Extract the [X, Y] coordinate from the center of the cell holding the provided text.  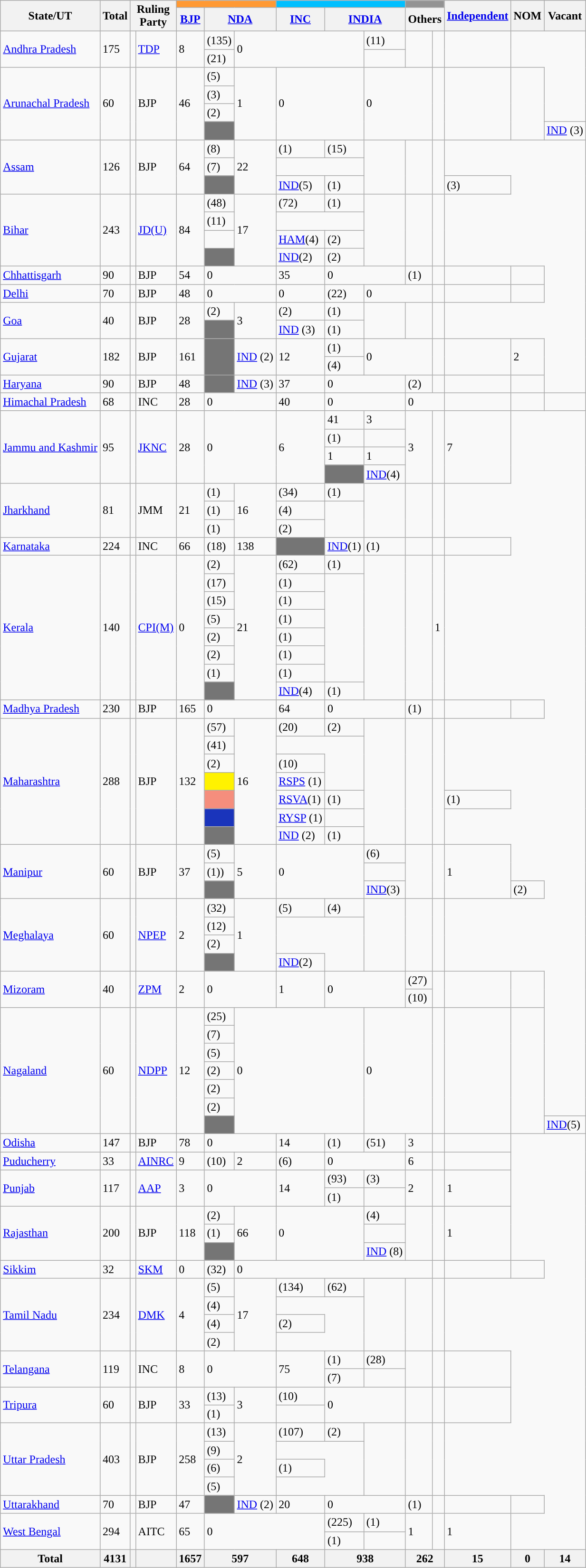
262 [425, 1559]
AITC [156, 1531]
597 [240, 1559]
234 [115, 1314]
(28) [384, 1360]
81 [115, 510]
(93) [344, 1179]
(107) [300, 1432]
(41) [220, 745]
(9) [220, 1450]
ZPM [156, 989]
54 [190, 275]
Nagaland [50, 1070]
403 [115, 1459]
648 [300, 1559]
IND(1) [344, 547]
(22) [344, 293]
Rajasthan [50, 1233]
Punjab [50, 1188]
118 [190, 1233]
938 [365, 1559]
Jharkhand [50, 510]
9 [190, 1161]
(134) [300, 1287]
NDA [240, 19]
119 [115, 1369]
Andhra Pradesh [50, 49]
(27) [419, 980]
IND (8) [384, 1251]
Bihar [50, 230]
35 [300, 275]
243 [115, 230]
Uttarakhand [50, 1504]
182 [115, 357]
Mizoram [50, 989]
Karnataka [50, 547]
147 [115, 1143]
State/UT [50, 16]
230 [115, 709]
Jammu and Kashmir [50, 447]
75 [300, 1369]
5 [255, 872]
Independent [478, 16]
Odisha [50, 1143]
Vacant [565, 16]
22 [255, 167]
Gujarat [50, 357]
165 [190, 709]
32 [115, 1269]
Sikkim [50, 1269]
4 [190, 1314]
SKM [156, 1269]
CPI(M) [156, 628]
68 [115, 402]
NPEP [156, 935]
IND(3) [384, 890]
288 [115, 781]
Tripura [50, 1405]
(225) [344, 1522]
(20) [300, 727]
Haryana [50, 384]
AINRC [156, 1161]
224 [115, 547]
RulingParty [153, 16]
138 [255, 547]
Chhattisgarh [50, 275]
(17) [220, 583]
Himachal Pradesh [50, 402]
INDIA [365, 19]
200 [115, 1233]
140 [115, 628]
Madhya Pradesh [50, 709]
DMK [156, 1314]
NOM [528, 16]
46 [190, 104]
(8) [220, 149]
84 [190, 230]
JKNC [156, 447]
(21) [220, 58]
(12) [220, 926]
JMM [156, 510]
65 [190, 1531]
41 [344, 420]
95 [115, 447]
(25) [220, 1016]
(135) [220, 40]
4131 [115, 1559]
Maharashtra [50, 781]
TDP [156, 49]
Manipur [50, 872]
NDPP [156, 1070]
161 [190, 357]
20 [300, 1504]
JD(U) [156, 230]
(1)) [220, 872]
Meghalaya [50, 935]
47 [190, 1504]
West Bengal [50, 1531]
Uttar Pradesh [50, 1459]
(48) [220, 203]
(18) [220, 547]
Telangana [50, 1369]
294 [115, 1531]
117 [115, 1188]
RSVA(1) [300, 799]
(51) [384, 1143]
RSPS (1) [300, 781]
AAP [156, 1188]
Goa [50, 321]
HAM(4) [300, 239]
Tamil Nadu [50, 1314]
Puducherry [50, 1161]
15 [478, 1559]
Delhi [50, 293]
(72) [300, 203]
Others [425, 19]
78 [190, 1143]
RYSP (1) [300, 817]
175 [115, 49]
132 [190, 781]
(57) [220, 727]
7 [478, 447]
(34) [300, 492]
Kerala [50, 628]
Arunachal Pradesh [50, 104]
126 [115, 167]
1657 [190, 1559]
Assam [50, 167]
258 [190, 1459]
